Return the (x, y) coordinate for the center point of the cell that contains the specified text.  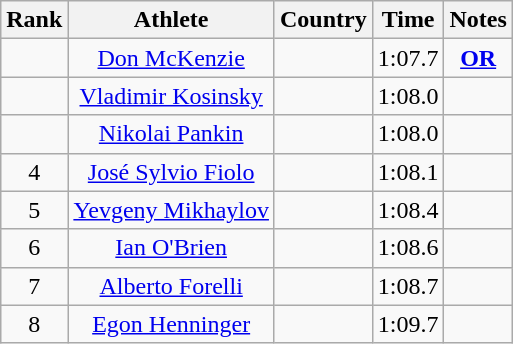
José Sylvio Fiolo (172, 172)
1:07.7 (408, 58)
Nikolai Pankin (172, 134)
7 (34, 286)
Vladimir Kosinsky (172, 96)
4 (34, 172)
1:08.6 (408, 248)
Egon Henninger (172, 324)
Ian O'Brien (172, 248)
OR (478, 58)
Notes (478, 20)
Athlete (172, 20)
Country (323, 20)
Yevgeny Mikhaylov (172, 210)
1:08.1 (408, 172)
1:08.4 (408, 210)
Alberto Forelli (172, 286)
Don McKenzie (172, 58)
Rank (34, 20)
8 (34, 324)
1:08.7 (408, 286)
Time (408, 20)
5 (34, 210)
1:09.7 (408, 324)
6 (34, 248)
